Detect which cell encompasses the target text, then output its (x, y) center coordinate. 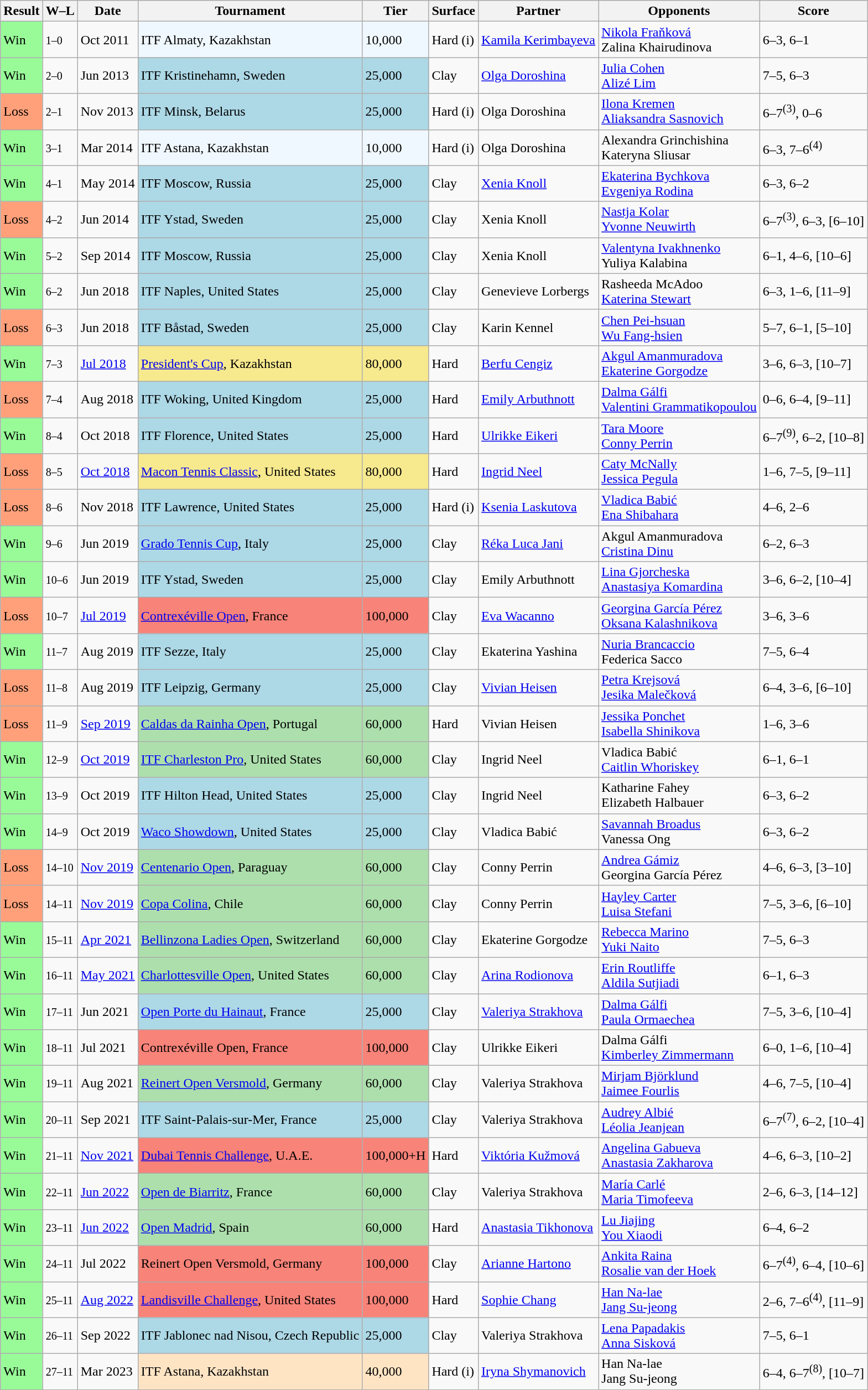
Akgul Amanmuradova Cristina Dinu (679, 543)
María Carlé Maria Timofeeva (679, 1192)
Dubai Tennis Challenge, U.A.E. (250, 1155)
7–5, 6–1 (813, 1336)
Dalma Gálfi Paula Ormaechea (679, 1012)
Julia Cohen Alizé Lim (679, 75)
Jun 2021 (107, 1012)
Vladica Babić Ena Shibahara (679, 508)
ITF Naples, United States (250, 291)
6–7(9), 6–2, [10–8] (813, 435)
16–11 (60, 975)
27–11 (60, 1371)
Nov 2018 (107, 508)
Hayley Carter Luisa Stefani (679, 903)
Caty McNally Jessica Pegula (679, 471)
Tournament (250, 11)
Chen Pei-hsuan Wu Fang-hsien (679, 328)
Alexandra Grinchishina Kateryna Sliusar (679, 147)
Sep 2021 (107, 1120)
6–3, 6–1 (813, 40)
ITF Båstad, Sweden (250, 328)
6–2 (60, 291)
Lena Papadakis Anna Sisková (679, 1336)
Mirjam Björklund Jaimee Fourlis (679, 1083)
20–11 (60, 1120)
2–1 (60, 112)
Rebecca Marino Yuki Naito (679, 940)
Andrea Gámiz Georgina García Pérez (679, 868)
3–6, 6–2, [10–4] (813, 580)
Tara Moore Conny Perrin (679, 435)
2–6, 7–6(4), [11–9] (813, 1299)
18–11 (60, 1048)
Caldas da Rainha Open, Portugal (250, 724)
8–6 (60, 508)
Apr 2021 (107, 940)
Nuria Brancaccio Federica Sacco (679, 652)
ITF Saint-Palais-sur-Mer, France (250, 1120)
Landisville Challenge, United States (250, 1299)
ITF Leipzig, Germany (250, 687)
Erin Routliffe Aldila Sutjiadi (679, 975)
Jun 2013 (107, 75)
Score (813, 11)
Tier (396, 11)
6–1, 6–3 (813, 975)
3–6, 3–6 (813, 615)
Savannah Broadus Vanessa Ong (679, 831)
Jul 2022 (107, 1264)
Dalma Gálfi Valentini Grammatikopoulou (679, 400)
ITF Florence, United States (250, 435)
Mar 2014 (107, 147)
Oct 2011 (107, 40)
Audrey Albié Léolia Jeanjean (679, 1120)
8–4 (60, 435)
Sep 2014 (107, 256)
Kamila Kerimbayeva (539, 40)
Akgul Amanmuradova Ekaterine Gorgodze (679, 363)
10–6 (60, 580)
6–7(3), 6–3, [6–10] (813, 219)
ITF Almaty, Kazakhstan (250, 40)
ITF Woking, United Kingdom (250, 400)
Ksenia Laskutova (539, 508)
Grado Tennis Cup, Italy (250, 543)
Berfu Cengiz (539, 363)
14–10 (60, 868)
5–2 (60, 256)
2–6, 6–3, [14–12] (813, 1192)
9–6 (60, 543)
11–7 (60, 652)
4–6, 2–6 (813, 508)
May 2014 (107, 184)
15–11 (60, 940)
4–2 (60, 219)
6–1, 4–6, [10–6] (813, 256)
Sophie Chang (539, 1299)
Iryna Shymanovich (539, 1371)
Vladica Babić (539, 831)
Katharine Fahey Elizabeth Halbauer (679, 796)
Ekaterina Bychkova Evgeniya Rodina (679, 184)
3–6, 6–3, [10–7] (813, 363)
11–8 (60, 687)
Eva Wacanno (539, 615)
Waco Showdown, United States (250, 831)
Opponents (679, 11)
Lina Gjorcheska Anastasiya Komardina (679, 580)
1–0 (60, 40)
22–11 (60, 1192)
24–11 (60, 1264)
8–5 (60, 471)
W–L (60, 11)
100,000+H (396, 1155)
Aug 2021 (107, 1083)
7–4 (60, 400)
May 2021 (107, 975)
Arina Rodionova (539, 975)
Réka Luca Jani (539, 543)
Ilona Kremen Aliaksandra Sasnovich (679, 112)
Surface (454, 11)
Nastja Kolar Yvonne Neuwirth (679, 219)
Open Porte du Hainaut, France (250, 1012)
7–5, 3–6, [6–10] (813, 903)
1–6, 7–5, [9–11] (813, 471)
Sep 2019 (107, 724)
6–2, 6–3 (813, 543)
40,000 (396, 1371)
26–11 (60, 1336)
Sep 2022 (107, 1336)
Jul 2018 (107, 363)
0–6, 6–4, [9–11] (813, 400)
6–3 (60, 328)
6–4, 6–2 (813, 1227)
3–1 (60, 147)
6–3, 1–6, [11–9] (813, 291)
6–1, 6–1 (813, 759)
13–9 (60, 796)
Result (22, 11)
Jul 2019 (107, 615)
6–4, 3–6, [6–10] (813, 687)
President's Cup, Kazakhstan (250, 363)
Centenario Open, Paraguay (250, 868)
Georgina García Pérez Oksana Kalashnikova (679, 615)
19–11 (60, 1083)
ITF Minsk, Belarus (250, 112)
Copa Colina, Chile (250, 903)
25–11 (60, 1299)
Aug 2018 (107, 400)
Jessika Ponchet Isabella Shinikova (679, 724)
Petra Krejsová Jesika Malečková (679, 687)
ITF Hilton Head, United States (250, 796)
7–3 (60, 363)
Karin Kennel (539, 328)
Arianne Hartono (539, 1264)
6–7(3), 0–6 (813, 112)
10–7 (60, 615)
7–5, 6–4 (813, 652)
4–6, 7–5, [10–4] (813, 1083)
21–11 (60, 1155)
Bellinzona Ladies Open, Switzerland (250, 940)
6–3, 7–6(4) (813, 147)
4–6, 6–3, [3–10] (813, 868)
Partner (539, 11)
ITF Kristinehamn, Sweden (250, 75)
7–5, 3–6, [10–4] (813, 1012)
Dalma Gálfi Kimberley Zimmermann (679, 1048)
Viktória Kužmová (539, 1155)
Anastasia Tikhonova (539, 1227)
1–6, 3–6 (813, 724)
Jul 2021 (107, 1048)
Nov 2013 (107, 112)
4–6, 6–3, [10–2] (813, 1155)
ITF Jablonec nad Nisou, Czech Republic (250, 1336)
14–9 (60, 831)
ITF Sezze, Italy (250, 652)
14–11 (60, 903)
11–9 (60, 724)
12–9 (60, 759)
Nikola Fraňková Zalina Khairudinova (679, 40)
6–7(7), 6–2, [10–4] (813, 1120)
Valentyna Ivakhnenko Yuliya Kalabina (679, 256)
6–7(4), 6–4, [10–6] (813, 1264)
23–11 (60, 1227)
6–4, 6–7(8), [10–7] (813, 1371)
ITF Charleston Pro, United States (250, 759)
Macon Tennis Classic, United States (250, 471)
Angelina Gabueva Anastasia Zakharova (679, 1155)
Aug 2022 (107, 1299)
5–7, 6–1, [5–10] (813, 328)
Rasheeda McAdoo Katerina Stewart (679, 291)
2–0 (60, 75)
Jun 2014 (107, 219)
ITF Lawrence, United States (250, 508)
Ekaterina Yashina (539, 652)
Charlottesville Open, United States (250, 975)
Ekaterine Gorgodze (539, 940)
Date (107, 11)
Ankita Raina Rosalie van der Hoek (679, 1264)
17–11 (60, 1012)
Open de Biarritz, France (250, 1192)
Open Madrid, Spain (250, 1227)
Genevieve Lorbergs (539, 291)
Nov 2021 (107, 1155)
Lu Jiajing You Xiaodi (679, 1227)
4–1 (60, 184)
6–0, 1–6, [10–4] (813, 1048)
Vladica Babić Caitlin Whoriskey (679, 759)
Mar 2023 (107, 1371)
